Pinpoint the cell where the given text exists, returning its [X, Y] midpoint coordinate. 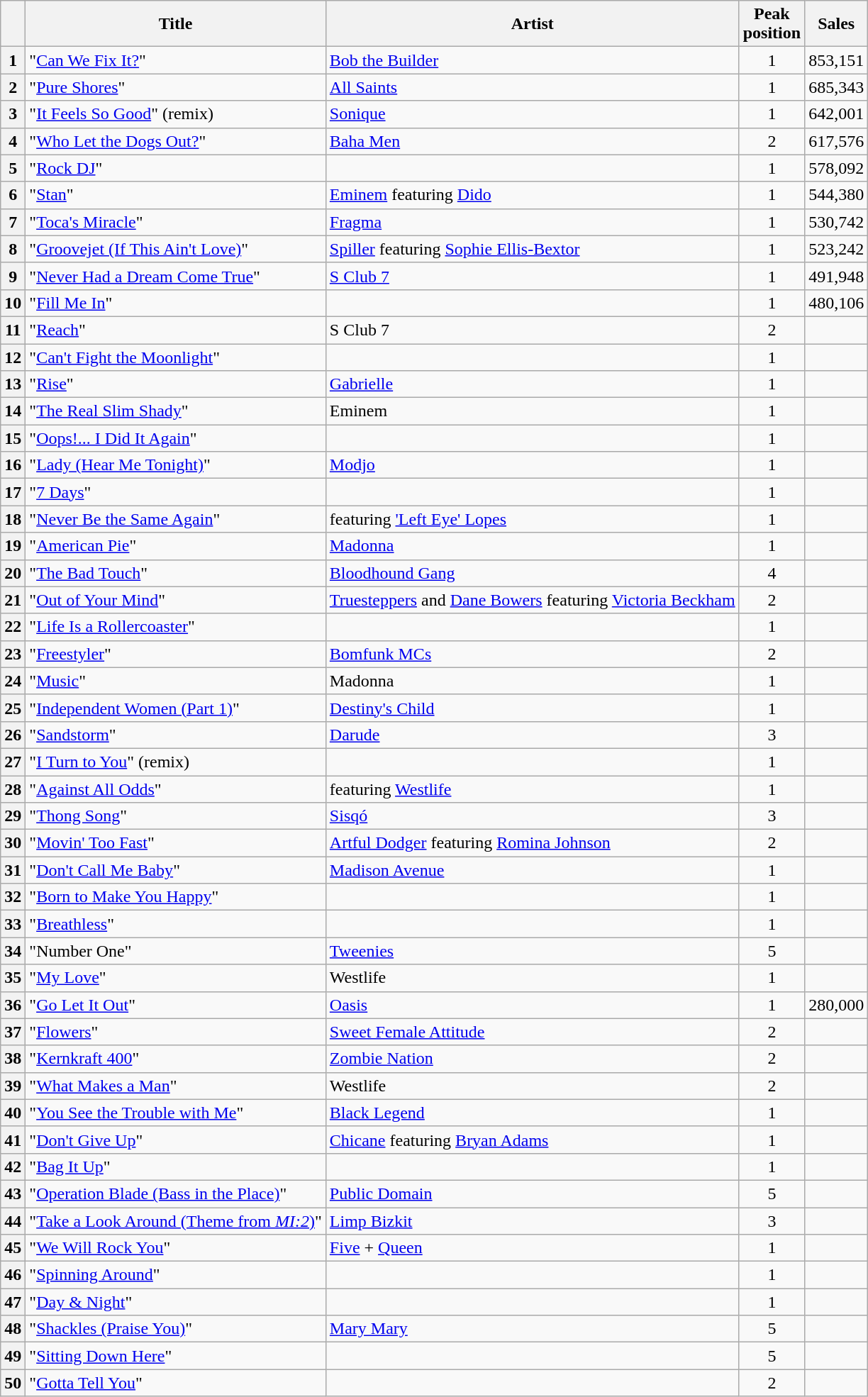
37 [13, 1032]
17 [13, 492]
27 [13, 762]
544,380 [837, 195]
"Can't Fight the Moonlight" [176, 357]
"Oops!... I Did It Again" [176, 438]
"Freestyler" [176, 654]
45 [13, 1248]
Oasis [532, 1005]
34 [13, 951]
Bomfunk MCs [532, 654]
"It Feels So Good" (remix) [176, 114]
"Who Let the Dogs Out?" [176, 141]
280,000 [837, 1005]
"Number One" [176, 951]
13 [13, 384]
"Thong Song" [176, 816]
Limp Bizkit [532, 1220]
22 [13, 627]
Sisqó [532, 816]
"Never Be the Same Again" [176, 519]
Fragma [532, 222]
43 [13, 1193]
20 [13, 573]
480,106 [837, 303]
"Gotta Tell You" [176, 1383]
41 [13, 1140]
42 [13, 1167]
"Born to Make You Happy" [176, 897]
Truesteppers and Dane Bowers featuring Victoria Beckham [532, 600]
"7 Days" [176, 492]
"Music" [176, 681]
Bloodhound Gang [532, 573]
"Lady (Hear Me Tonight)" [176, 465]
523,242 [837, 249]
578,092 [837, 168]
642,001 [837, 114]
31 [13, 870]
9 [13, 276]
26 [13, 735]
23 [13, 654]
"Fill Me In" [176, 303]
Madison Avenue [532, 870]
40 [13, 1113]
Five + Queen [532, 1248]
"Sandstorm" [176, 735]
Sweet Female Attitude [532, 1032]
"Don't Call Me Baby" [176, 870]
"Shackles (Praise You)" [176, 1329]
Gabrielle [532, 384]
"The Real Slim Shady" [176, 411]
32 [13, 897]
35 [13, 978]
7 [13, 222]
8 [13, 249]
617,576 [837, 141]
"Take a Look Around (Theme from MI:2)" [176, 1220]
491,948 [837, 276]
16 [13, 465]
Eminem [532, 411]
Modjo [532, 465]
Artful Dodger featuring Romina Johnson [532, 843]
Eminem featuring Dido [532, 195]
14 [13, 411]
Sales [837, 24]
21 [13, 600]
"Don't Give Up" [176, 1140]
685,343 [837, 87]
Darude [532, 735]
"Operation Blade (Bass in the Place)" [176, 1193]
"Flowers" [176, 1032]
Peakposition [772, 24]
"Toca's Miracle" [176, 222]
"Go Let It Out" [176, 1005]
19 [13, 546]
"Day & Night" [176, 1302]
"Bag It Up" [176, 1167]
Sonique [532, 114]
"Spinning Around" [176, 1275]
33 [13, 924]
"Reach" [176, 330]
25 [13, 708]
"Against All Odds" [176, 789]
"Groovejet (If This Ain't Love)" [176, 249]
"Stan" [176, 195]
"Pure Shores" [176, 87]
"Movin' Too Fast" [176, 843]
11 [13, 330]
12 [13, 357]
"Sitting Down Here" [176, 1356]
Title [176, 24]
"Kernkraft 400" [176, 1059]
Spiller featuring Sophie Ellis-Bextor [532, 249]
Artist [532, 24]
29 [13, 816]
featuring Westlife [532, 789]
"What Makes a Man" [176, 1086]
"Rise" [176, 384]
Baha Men [532, 141]
39 [13, 1086]
47 [13, 1302]
18 [13, 519]
853,151 [837, 60]
All Saints [532, 87]
"I Turn to You" (remix) [176, 762]
Bob the Builder [532, 60]
"Independent Women (Part 1)" [176, 708]
6 [13, 195]
"Life Is a Rollercoaster" [176, 627]
"My Love" [176, 978]
49 [13, 1356]
featuring 'Left Eye' Lopes [532, 519]
38 [13, 1059]
10 [13, 303]
15 [13, 438]
"Rock DJ" [176, 168]
24 [13, 681]
Public Domain [532, 1193]
50 [13, 1383]
36 [13, 1005]
"We Will Rock You" [176, 1248]
"Breathless" [176, 924]
"Never Had a Dream Come True" [176, 276]
48 [13, 1329]
Tweenies [532, 951]
"The Bad Touch" [176, 573]
Mary Mary [532, 1329]
46 [13, 1275]
44 [13, 1220]
Zombie Nation [532, 1059]
Chicane featuring Bryan Adams [532, 1140]
"Can We Fix It?" [176, 60]
30 [13, 843]
"You See the Trouble with Me" [176, 1113]
Black Legend [532, 1113]
"American Pie" [176, 546]
"Out of Your Mind" [176, 600]
28 [13, 789]
Destiny's Child [532, 708]
530,742 [837, 222]
